Pinpoint the cell where the given text exists, returning its (x, y) midpoint coordinate. 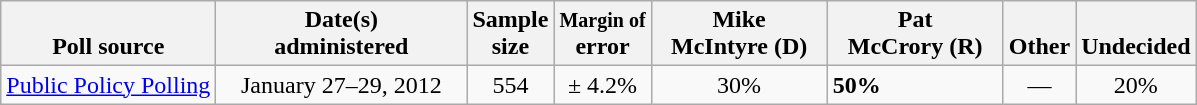
50% (915, 85)
Date(s)administered (342, 34)
Poll source (108, 34)
Other (1039, 34)
30% (739, 85)
± 4.2% (602, 85)
Margin oferror (602, 34)
January 27–29, 2012 (342, 85)
— (1039, 85)
Public Policy Polling (108, 85)
PatMcCrory (R) (915, 34)
20% (1136, 85)
554 (510, 85)
Samplesize (510, 34)
Undecided (1136, 34)
MikeMcIntyre (D) (739, 34)
